Return (x, y) of the center of cell containing provided text 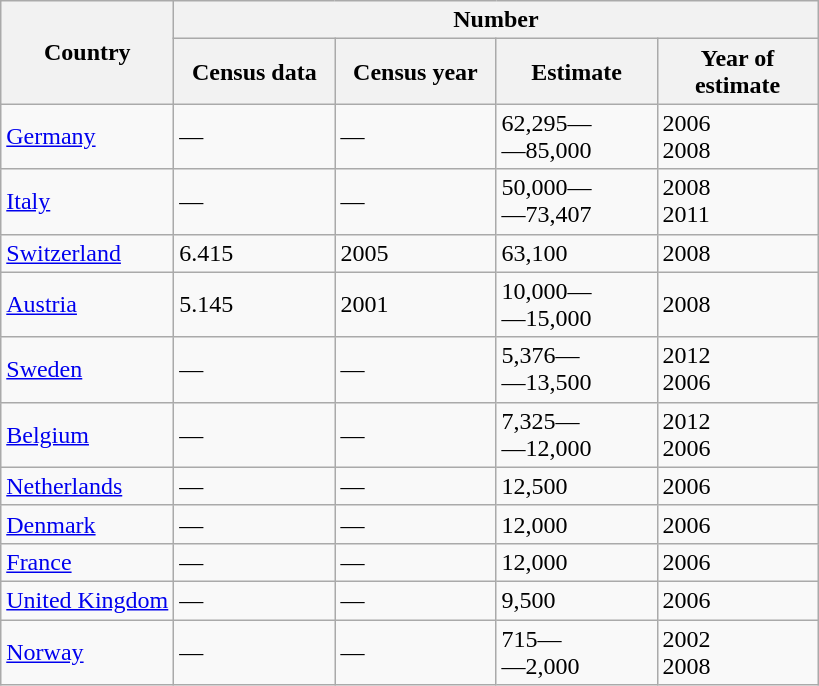
62,295——85,000 (576, 136)
Italy (88, 202)
Norway (88, 652)
United Kingdom (88, 600)
7,325——12,000 (576, 434)
9,500 (576, 600)
50,000——73,407 (576, 202)
Census year (416, 72)
Sweden (88, 370)
20082011 (738, 202)
715——2,000 (576, 652)
20022008 (738, 652)
10,000——15,000 (576, 304)
Number (496, 20)
Austria (88, 304)
5,376——13,500 (576, 370)
6.415 (254, 253)
5.145 (254, 304)
12,500 (576, 486)
Belgium (88, 434)
20062008 (738, 136)
France (88, 562)
2001 (416, 304)
63,100 (576, 253)
Switzerland (88, 253)
Year of estimate (738, 72)
2005 (416, 253)
Netherlands (88, 486)
Country (88, 52)
Census data (254, 72)
Estimate (576, 72)
Germany (88, 136)
Denmark (88, 524)
